From the cell containing the given text, extract its center point as [x, y] coordinate. 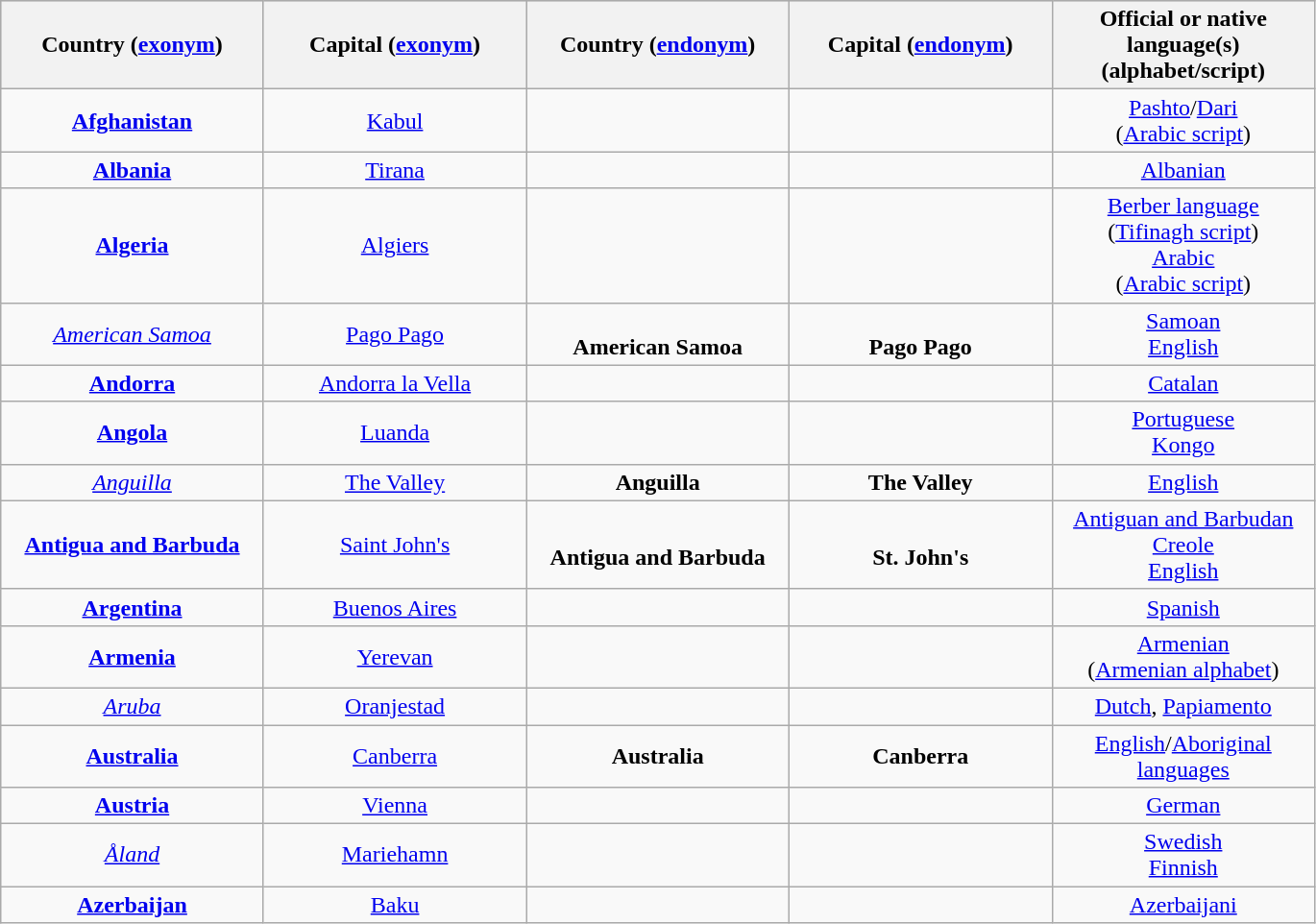
Austria [133, 806]
Buenos Aires [395, 607]
Algiers [395, 246]
SwedishFinnish [1183, 855]
German [1183, 806]
SamoanEnglish [1183, 334]
Åland [133, 855]
Berber language(Tifinagh script)Arabic(Arabic script) [1183, 246]
Capital (exonym) [395, 45]
Antiguan and Barbudan CreoleEnglish [1183, 545]
Andorra [133, 383]
English/Aboriginal languages [1183, 755]
Albanian [1183, 170]
Afghanistan [133, 121]
Mariehamn [395, 855]
Aruba [133, 706]
Oranjestad [395, 706]
Dutch, Papiamento [1183, 706]
Catalan [1183, 383]
St. John's [920, 545]
Albania [133, 170]
Spanish [1183, 607]
Yerevan [395, 657]
Azerbaijan [133, 905]
Armenian(Armenian alphabet) [1183, 657]
Armenia [133, 657]
Pashto/Dari(Arabic script) [1183, 121]
Country (endonym) [658, 45]
Official or native language(s) (alphabet/script) [1183, 45]
Vienna [395, 806]
Saint John's [395, 545]
English [1183, 482]
Argentina [133, 607]
Baku [395, 905]
Capital (endonym) [920, 45]
Portuguese Kongo [1183, 432]
Kabul [395, 121]
Algeria [133, 246]
Luanda [395, 432]
Country (exonym) [133, 45]
Angola [133, 432]
Azerbaijani [1183, 905]
Andorra la Vella [395, 383]
Tirana [395, 170]
